For the text-containing cell, return its midpoint in (X, Y) coordinate format. 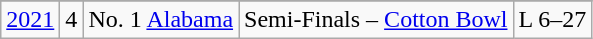
2021 (30, 20)
No. 1 Alabama (161, 20)
Semi-Finals – Cotton Bowl (376, 20)
4 (72, 20)
L 6–27 (552, 20)
